Detect which cell encompasses the target text, then output its [X, Y] center coordinate. 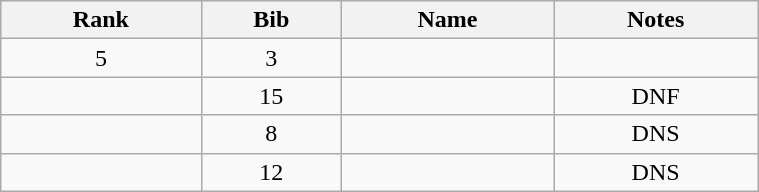
8 [272, 134]
Notes [656, 20]
Rank [101, 20]
5 [101, 58]
Bib [272, 20]
Name [448, 20]
DNF [656, 96]
3 [272, 58]
12 [272, 172]
15 [272, 96]
